From the cell containing the given text, extract its center point as (x, y) coordinate. 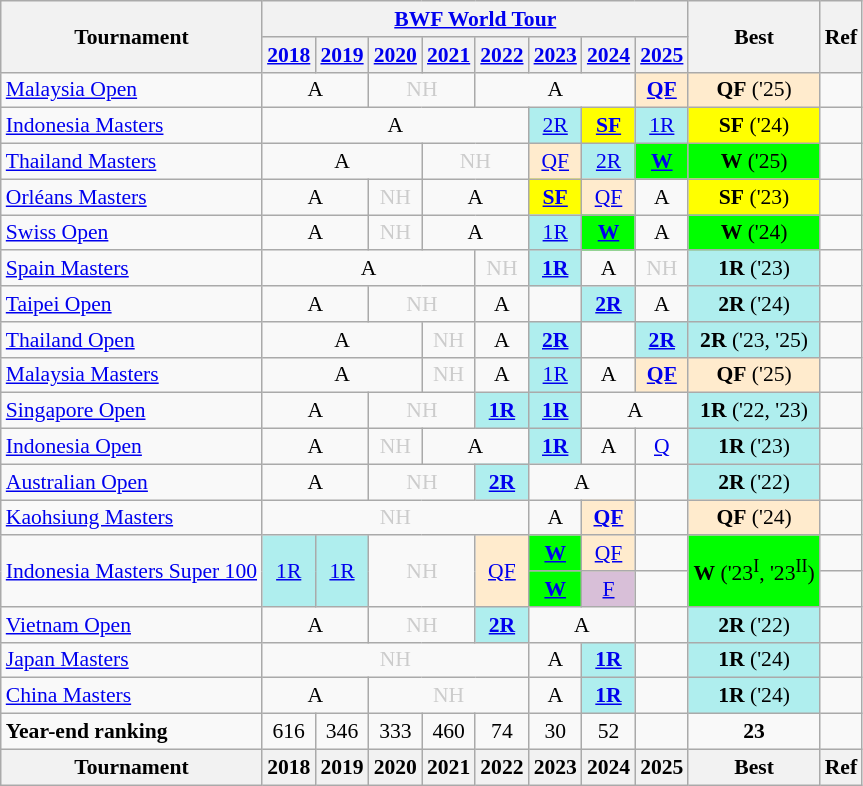
Singapore Open (132, 411)
SF ('23) (754, 197)
Kaohsiung Masters (132, 518)
Year-end ranking (132, 732)
QF ('24) (754, 518)
SF ('24) (754, 126)
74 (502, 732)
1R ('22, '23) (754, 411)
China Masters (132, 696)
Swiss Open (132, 233)
30 (556, 732)
Australian Open (132, 482)
Q (662, 447)
W ('25) (754, 162)
Spain Masters (132, 269)
2R ('23, '25) (754, 340)
BWF World Tour (475, 19)
52 (608, 732)
Japan Masters (132, 660)
W ('24) (754, 233)
Malaysia Open (132, 90)
23 (754, 732)
Taipei Open (132, 304)
Malaysia Masters (132, 375)
Vietnam Open (132, 625)
616 (288, 732)
Thailand Masters (132, 162)
2R ('24) (754, 304)
Thailand Open (132, 340)
F (608, 589)
W ('23I, '23II) (754, 572)
Orléans Masters (132, 197)
460 (448, 732)
Indonesia Masters (132, 126)
Indonesia Masters Super 100 (132, 572)
333 (396, 732)
Indonesia Open (132, 447)
346 (342, 732)
